Return [x, y] of the center of cell containing provided text 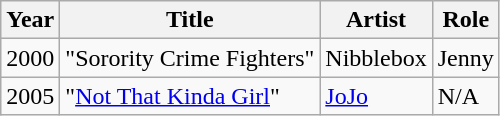
Artist [376, 20]
N/A [466, 96]
"Not That Kinda Girl" [190, 96]
JoJo [376, 96]
Nibblebox [376, 58]
2000 [30, 58]
Jenny [466, 58]
"Sorority Crime Fighters" [190, 58]
Role [466, 20]
Year [30, 20]
2005 [30, 96]
Title [190, 20]
